Return the [x, y] coordinate for the center point of the cell that contains the specified text.  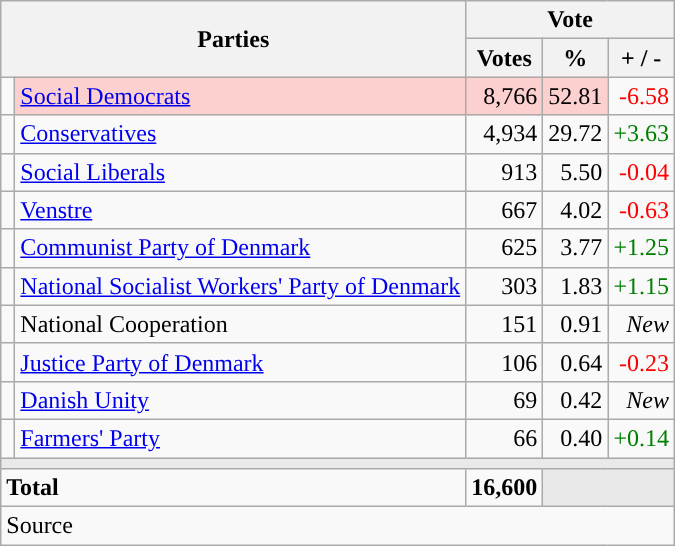
Communist Party of Denmark [240, 248]
-0.63 [642, 210]
-0.23 [642, 362]
Farmers' Party [240, 438]
66 [504, 438]
Social Democrats [240, 96]
1.83 [576, 286]
29.72 [576, 134]
4.02 [576, 210]
+0.14 [642, 438]
106 [504, 362]
8,766 [504, 96]
% [576, 58]
625 [504, 248]
303 [504, 286]
Venstre [240, 210]
0.91 [576, 324]
+1.25 [642, 248]
16,600 [504, 488]
Vote [570, 20]
Conservatives [240, 134]
4,934 [504, 134]
0.64 [576, 362]
3.77 [576, 248]
52.81 [576, 96]
National Cooperation [240, 324]
+ / - [642, 58]
151 [504, 324]
667 [504, 210]
+1.15 [642, 286]
Justice Party of Denmark [240, 362]
Votes [504, 58]
Social Liberals [240, 172]
69 [504, 400]
Source [338, 526]
National Socialist Workers' Party of Denmark [240, 286]
Danish Unity [240, 400]
-0.04 [642, 172]
5.50 [576, 172]
Parties [234, 39]
-6.58 [642, 96]
+3.63 [642, 134]
913 [504, 172]
0.40 [576, 438]
Total [234, 488]
0.42 [576, 400]
